Return the [x, y] coordinate for the center point of the cell that contains the specified text.  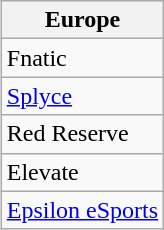
Epsilon eSports [82, 210]
Red Reserve [82, 134]
Europe [82, 20]
Fnatic [82, 58]
Elevate [82, 172]
Splyce [82, 96]
